Capture the cell that displays the provided text and extract its [X, Y] central coordinate. 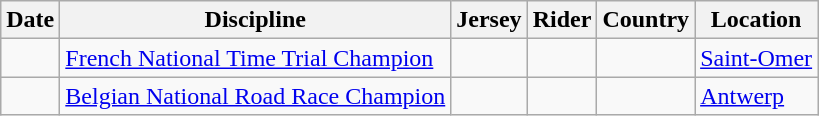
Country [646, 20]
Discipline [256, 20]
Belgian National Road Race Champion [256, 96]
Date [30, 20]
French National Time Trial Champion [256, 58]
Jersey [489, 20]
Antwerp [756, 96]
Saint-Omer [756, 58]
Location [756, 20]
Rider [562, 20]
